Return the (x, y) coordinate for the center point of the cell that contains the specified text.  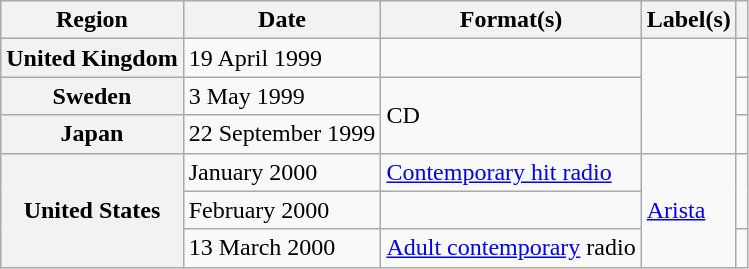
Adult contemporary radio (511, 248)
Arista (688, 210)
3 May 1999 (282, 96)
Label(s) (688, 20)
Region (92, 20)
January 2000 (282, 172)
February 2000 (282, 210)
CD (511, 115)
Sweden (92, 96)
Format(s) (511, 20)
Contemporary hit radio (511, 172)
Japan (92, 134)
22 September 1999 (282, 134)
United Kingdom (92, 58)
Date (282, 20)
19 April 1999 (282, 58)
13 March 2000 (282, 248)
United States (92, 210)
